Provide the (X, Y) coordinate of the cell's center where the given text is located.  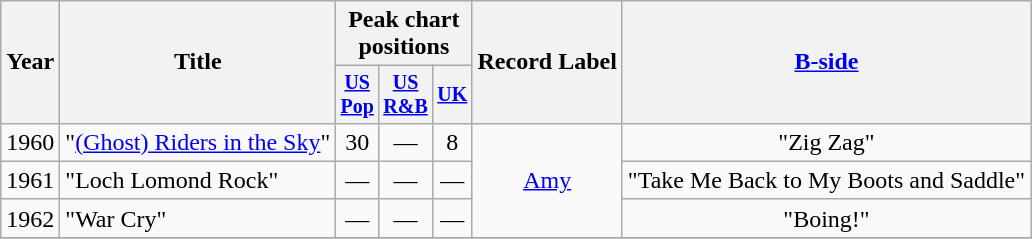
"Loch Lomond Rock" (198, 180)
Year (30, 62)
Record Label (547, 62)
"War Cry" (198, 218)
1960 (30, 142)
"Take Me Back to My Boots and Saddle" (826, 180)
8 (452, 142)
30 (358, 142)
"Boing!" (826, 218)
1962 (30, 218)
USR&B (406, 94)
"(Ghost) Riders in the Sky" (198, 142)
Title (198, 62)
1961 (30, 180)
UK (452, 94)
B-side (826, 62)
Peak chartpositions (404, 34)
USPop (358, 94)
"Zig Zag" (826, 142)
Amy (547, 180)
